From the cell containing the given text, extract its center point as [X, Y] coordinate. 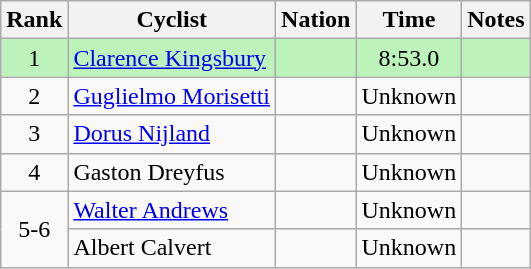
5-6 [34, 229]
Cyclist [172, 20]
Time [409, 20]
2 [34, 96]
8:53.0 [409, 58]
1 [34, 58]
3 [34, 134]
Walter Andrews [172, 210]
Rank [34, 20]
Albert Calvert [172, 248]
Clarence Kingsbury [172, 58]
Gaston Dreyfus [172, 172]
Guglielmo Morisetti [172, 96]
4 [34, 172]
Notes [496, 20]
Nation [316, 20]
Dorus Nijland [172, 134]
